Detect which cell encompasses the target text, then output its (X, Y) center coordinate. 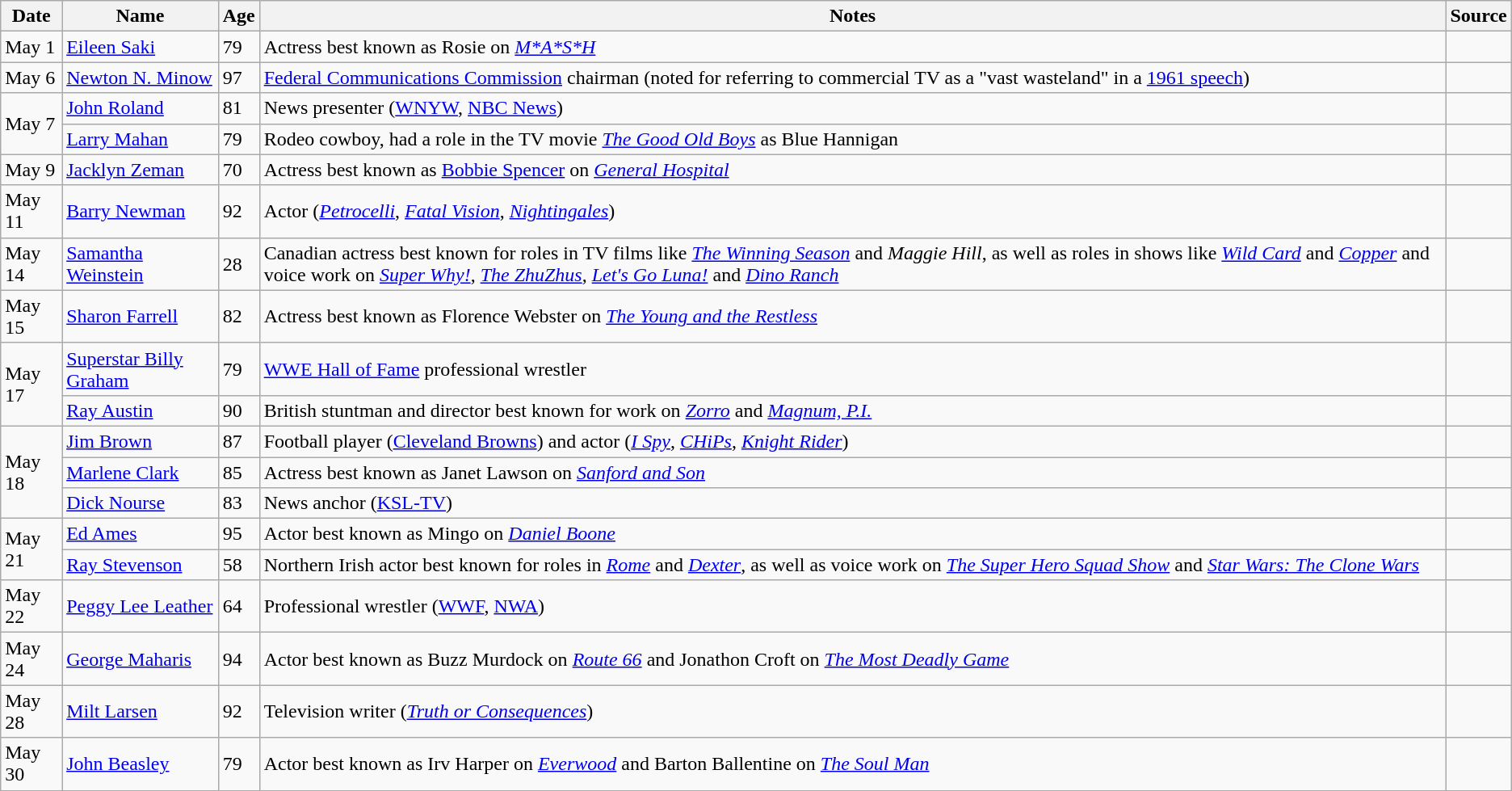
64 (239, 606)
Source (1478, 16)
May 22 (31, 606)
May 24 (31, 659)
Dick Nourse (141, 503)
95 (239, 534)
Notes (853, 16)
Actor best known as Irv Harper on Everwood and Barton Ballentine on The Soul Man (853, 764)
Samantha Weinstein (141, 263)
Actor best known as Mingo on Daniel Boone (853, 534)
97 (239, 78)
May 30 (31, 764)
May 15 (31, 317)
Professional wrestler (WWF, NWA) (853, 606)
83 (239, 503)
70 (239, 170)
May 7 (31, 124)
Barry Newman (141, 212)
Age (239, 16)
Larry Mahan (141, 139)
81 (239, 108)
Peggy Lee Leather (141, 606)
Rodeo cowboy, had a role in the TV movie The Good Old Boys as Blue Hannigan (853, 139)
28 (239, 263)
George Maharis (141, 659)
Actress best known as Bobbie Spencer on General Hospital (853, 170)
85 (239, 473)
May 6 (31, 78)
John Beasley (141, 764)
Newton N. Minow (141, 78)
May 11 (31, 212)
Sharon Farrell (141, 317)
90 (239, 410)
Actor best known as Buzz Murdock on Route 66 and Jonathon Croft on The Most Deadly Game (853, 659)
May 18 (31, 472)
58 (239, 565)
Actress best known as Florence Webster on The Young and the Restless (853, 317)
Ray Stevenson (141, 565)
Date (31, 16)
May 9 (31, 170)
Actress best known as Rosie on M*A*S*H (853, 47)
John Roland (141, 108)
May 14 (31, 263)
94 (239, 659)
WWE Hall of Fame professional wrestler (853, 368)
British stuntman and director best known for work on Zorro and Magnum, P.I. (853, 410)
Actor (Petrocelli, Fatal Vision, Nightingales) (853, 212)
Federal Communications Commission chairman (noted for referring to commercial TV as a "vast wasteland" in a 1961 speech) (853, 78)
82 (239, 317)
News anchor (KSL-TV) (853, 503)
Name (141, 16)
Marlene Clark (141, 473)
Milt Larsen (141, 711)
Television writer (Truth or Consequences) (853, 711)
Jacklyn Zeman (141, 170)
Actress best known as Janet Lawson on Sanford and Son (853, 473)
Superstar Billy Graham (141, 368)
May 28 (31, 711)
May 1 (31, 47)
May 21 (31, 549)
Jim Brown (141, 441)
Northern Irish actor best known for roles in Rome and Dexter, as well as voice work on The Super Hero Squad Show and Star Wars: The Clone Wars (853, 565)
Eileen Saki (141, 47)
Ray Austin (141, 410)
Ed Ames (141, 534)
Football player (Cleveland Browns) and actor (I Spy, CHiPs, Knight Rider) (853, 441)
News presenter (WNYW, NBC News) (853, 108)
87 (239, 441)
May 17 (31, 385)
